Output the [X, Y] coordinate of the center of the cell containing the given text.  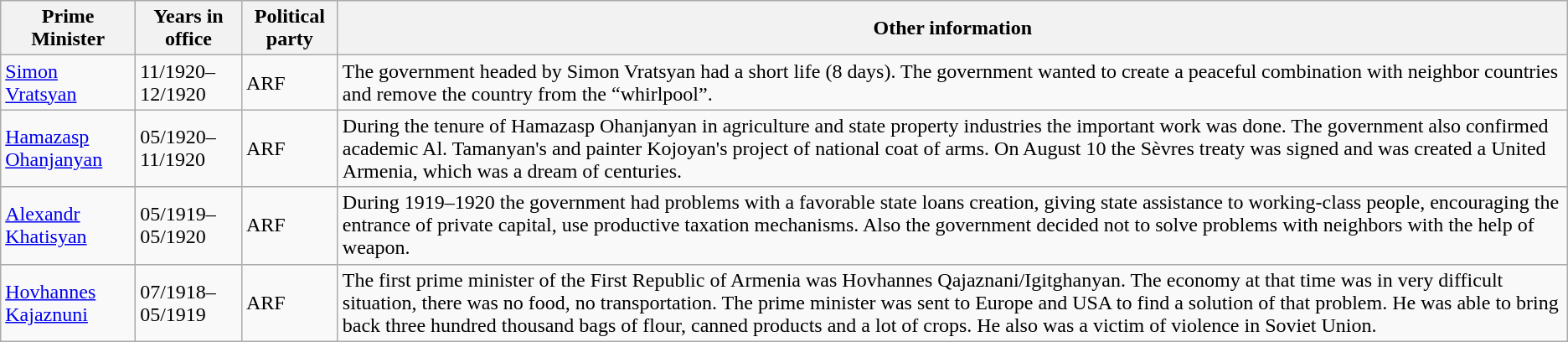
Prime Minister [69, 28]
11/1920–12/1920 [189, 82]
05/1919–05/1920 [189, 225]
Years in office [189, 28]
05/1920–11/1920 [189, 148]
Alexandr Khatisyan [69, 225]
Hovhannes Kajaznuni [69, 303]
07/1918–05/1919 [189, 303]
Simon Vratsyan [69, 82]
Hamazasp Ohanjanyan [69, 148]
Political party [290, 28]
Other information [952, 28]
